Output the (x, y) coordinate of the center of the cell containing the given text.  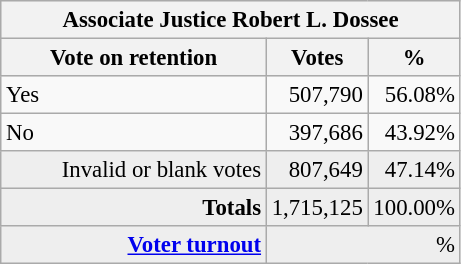
Votes (317, 58)
Vote on retention (134, 58)
397,686 (317, 133)
807,649 (317, 170)
Invalid or blank votes (134, 170)
56.08% (414, 95)
Yes (134, 95)
Totals (134, 208)
100.00% (414, 208)
Associate Justice Robert L. Dossee (231, 20)
No (134, 133)
43.92% (414, 133)
1,715,125 (317, 208)
47.14% (414, 170)
507,790 (317, 95)
Voter turnout (134, 245)
